For the text-containing cell, return its midpoint in (X, Y) coordinate format. 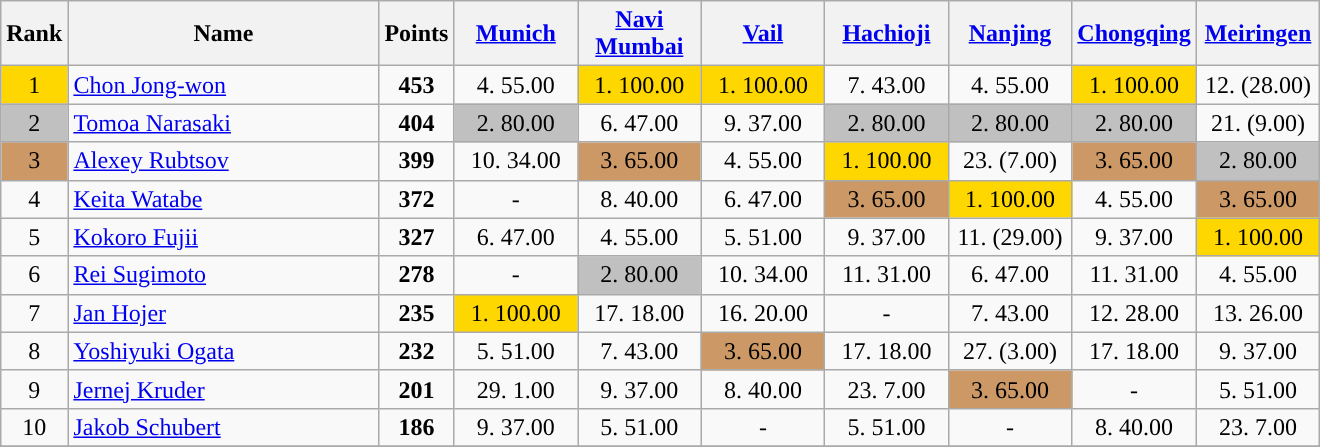
Jernej Kruder (224, 389)
Rank (34, 34)
Name (224, 34)
Keita Watabe (224, 199)
Kokoro Fujii (224, 237)
Rei Sugimoto (224, 275)
27. (3.00) (1010, 351)
4 (34, 199)
278 (416, 275)
453 (416, 85)
1 (34, 85)
2 (34, 123)
Munich (516, 34)
Chon Jong-won (224, 85)
11. (29.00) (1010, 237)
16. 20.00 (763, 313)
327 (416, 237)
9 (34, 389)
3 (34, 161)
404 (416, 123)
Tomoa Narasaki (224, 123)
6 (34, 275)
399 (416, 161)
21. (9.00) (1258, 123)
Alexey Rubtsov (224, 161)
Hachioji (887, 34)
235 (416, 313)
Nanjing (1010, 34)
10 (34, 427)
12. 28.00 (1134, 313)
12. (28.00) (1258, 85)
Yoshiyuki Ogata (224, 351)
5 (34, 237)
23. (7.00) (1010, 161)
29. 1.00 (516, 389)
8 (34, 351)
Points (416, 34)
Meiringen (1258, 34)
13. 26.00 (1258, 313)
232 (416, 351)
Vail (763, 34)
Navi Mumbai (640, 34)
372 (416, 199)
Jakob Schubert (224, 427)
186 (416, 427)
Jan Hojer (224, 313)
7 (34, 313)
201 (416, 389)
Chongqing (1134, 34)
